Output the (X, Y) coordinate of the center of the cell containing the given text.  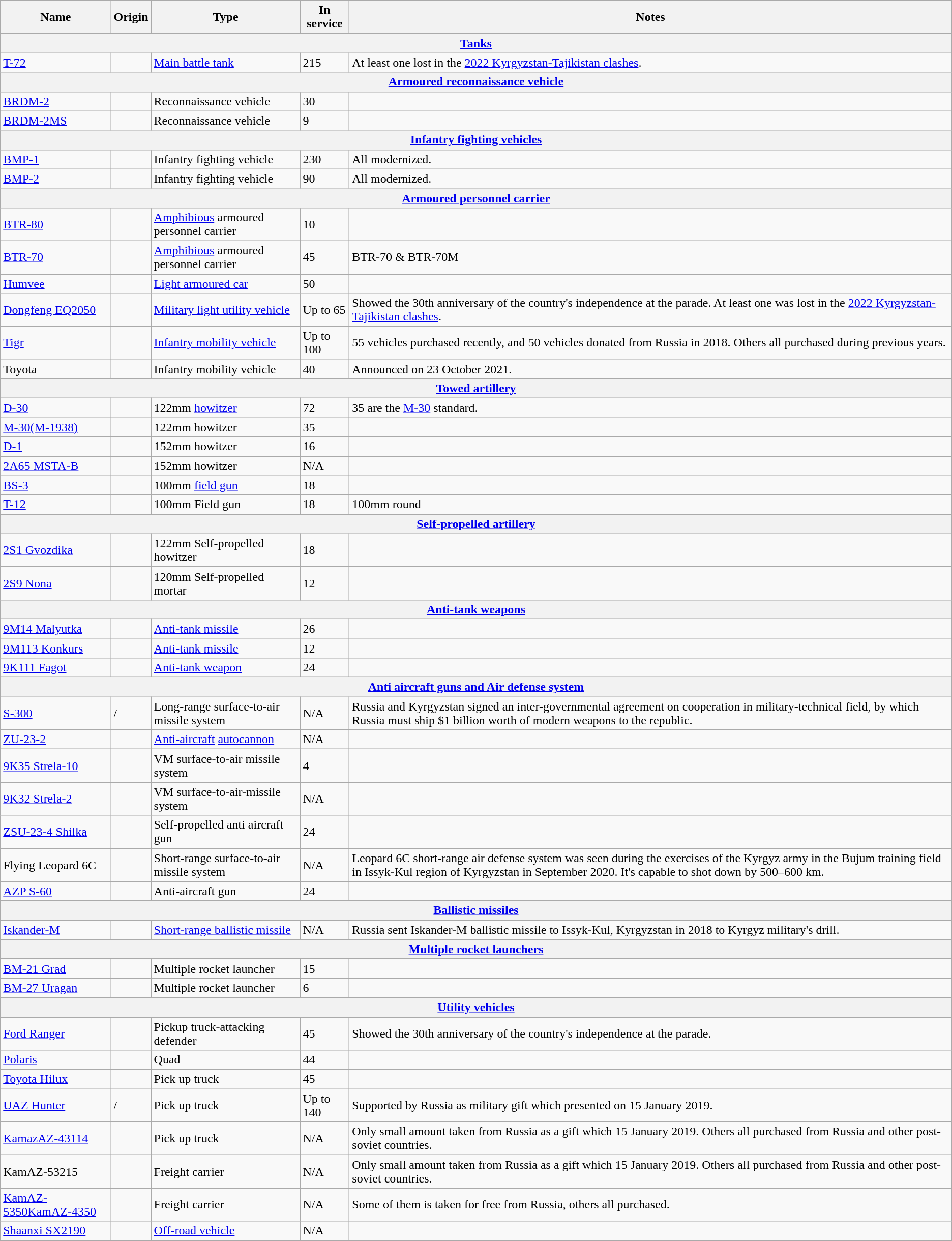
Origin (131, 17)
9K32 Strela-2 (56, 799)
35 (324, 427)
BS-3 (56, 485)
BTR-70 & BTR-70M (650, 257)
Anti-aircraft gun (226, 891)
16 (324, 447)
Armoured personnel carrier (476, 198)
Main battle tank (226, 63)
Type (226, 17)
Name (56, 17)
Military light utility vehicle (226, 310)
AZP S-60 (56, 891)
Polaris (56, 1060)
Dongfeng EQ2050 (56, 310)
Anti-tank weapon (226, 668)
Some of them is taken for free from Russia, others all purchased. (650, 1204)
72 (324, 408)
120mm Self-propelled mortar (226, 583)
Short-range ballistic missile (226, 930)
215 (324, 63)
Armoured reconnaissance vehicle (476, 82)
Quad (226, 1060)
VM surface-to-air-missile system (226, 799)
Anti-aircraft autocannon (226, 740)
Utility vehicles (476, 1007)
230 (324, 159)
6 (324, 988)
Off-road vehicle (226, 1231)
BRDM-2 (56, 101)
Ford Ranger (56, 1033)
Self-propelled anti aircraft gun (226, 832)
Self-propelled artillery (476, 524)
At least one lost in the 2022 Kyrgyzstan-Tajikistan clashes. (650, 63)
BRDM-2MS (56, 121)
In service (324, 17)
Toyota (56, 369)
M-30(M-1938) (56, 427)
UAZ Hunter (56, 1106)
D-30 (56, 408)
44 (324, 1060)
BM-27 Uragan (56, 988)
KamazAZ-43114 (56, 1138)
50 (324, 283)
Anti-tank weapons (476, 609)
Short-range surface-to-air missile system (226, 865)
4 (324, 766)
Up to 100 (324, 343)
Flying Leopard 6C (56, 865)
Pickup truck-attacking defender (226, 1033)
Anti aircraft guns and Air defense system (476, 687)
Infantry fighting vehicles (476, 140)
KamAZ-53215 (56, 1172)
Notes (650, 17)
VM surface-to-air missile system (226, 766)
Up to 140 (324, 1106)
ZU-23-2 (56, 740)
Showed the 30th anniversary of the country's independence at the parade. At least one was lost in the 2022 Kyrgyzstan-Tajikistan clashes. (650, 310)
100mm round (650, 505)
BTR-70 (56, 257)
T-12 (56, 505)
9M113 Konkurs (56, 648)
KamAZ-5350KamAZ-4350 (56, 1204)
9 (324, 121)
BM-21 Grad (56, 968)
D-1 (56, 447)
9K35 Strela-10 (56, 766)
Humvee (56, 283)
35 are the M-30 standard. (650, 408)
Tigr (56, 343)
55 vehicles purchased recently, and 50 vehicles donated from Russia in 2018. Others all purchased during previous years. (650, 343)
BTR-80 (56, 224)
Shaanxi SX2190 (56, 1231)
100mm Field gun (226, 505)
Long-range surface-to-air missile system (226, 713)
BMP-1 (56, 159)
T-72 (56, 63)
Light armoured car (226, 283)
90 (324, 179)
Ballistic missiles (476, 910)
2S9 Nona (56, 583)
Toyota Hilux (56, 1079)
Towed artillery (476, 389)
9M14 Malyutka (56, 629)
30 (324, 101)
BMP-2 (56, 179)
122mm Self-propelled howitzer (226, 550)
Up to 65 (324, 310)
S-300 (56, 713)
Showed the 30th anniversary of the country's independence at the parade. (650, 1033)
15 (324, 968)
Announced on 23 October 2021. (650, 369)
Iskander-M (56, 930)
Supported by Russia as military gift which presented on 15 January 2019. (650, 1106)
Tanks (476, 43)
ZSU-23-4 Shilka (56, 832)
40 (324, 369)
2A65 MSTA-B (56, 466)
Russia sent Iskander-M ballistic missile to Issyk-Kul, Kyrgyzstan in 2018 to Kyrgyz military's drill. (650, 930)
9K111 Fagot (56, 668)
100mm field gun (226, 485)
2S1 Gvozdika (56, 550)
10 (324, 224)
26 (324, 629)
Multiple rocket launchers (476, 949)
